Return (X, Y) of the center of cell containing provided text 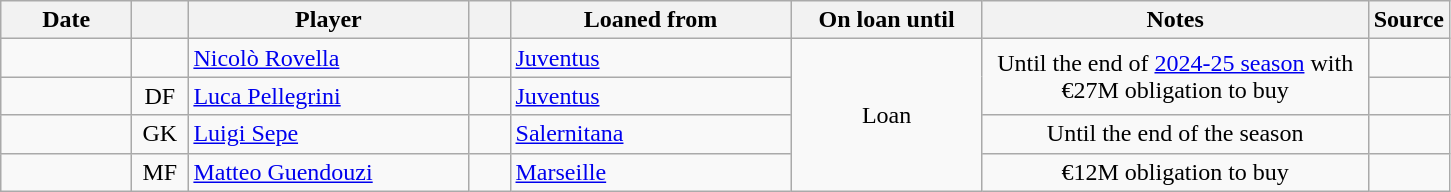
Loan (886, 115)
Salernitana (650, 134)
Until the end of the season (1175, 134)
Marseille (650, 172)
Luigi Sepe (328, 134)
Matteo Guendouzi (328, 172)
Luca Pellegrini (328, 96)
DF (160, 96)
Date (66, 20)
Source (1408, 20)
Player (328, 20)
Until the end of 2024-25 season with €27M obligation to buy (1175, 77)
GK (160, 134)
Loaned from (650, 20)
Nicolò Rovella (328, 58)
MF (160, 172)
On loan until (886, 20)
Notes (1175, 20)
€12M obligation to buy (1175, 172)
